Return the [x, y] coordinate for the center point of the cell that contains the specified text.  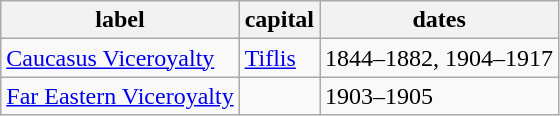
Tiflis [279, 58]
dates [440, 20]
1844–1882, 1904–1917 [440, 58]
capital [279, 20]
1903–1905 [440, 96]
Caucasus Viceroyalty [120, 58]
label [120, 20]
Far Eastern Viceroyalty [120, 96]
